Scan for the cell matching the given text and deliver its [x, y] coordinate at center. 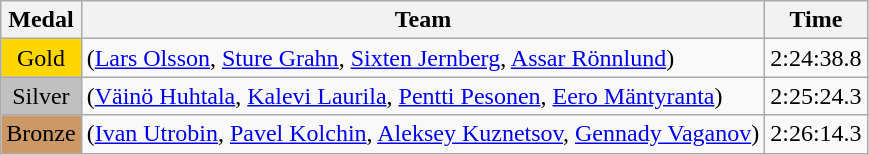
Silver [41, 96]
2:26:14.3 [816, 134]
Team [423, 20]
Medal [41, 20]
2:25:24.3 [816, 96]
Time [816, 20]
(Lars Olsson, Sture Grahn, Sixten Jernberg, Assar Rönnlund) [423, 58]
Bronze [41, 134]
(Väinö Huhtala, Kalevi Laurila, Pentti Pesonen, Eero Mäntyranta) [423, 96]
Gold [41, 58]
(Ivan Utrobin, Pavel Kolchin, Aleksey Kuznetsov, Gennady Vaganov) [423, 134]
2:24:38.8 [816, 58]
